Search for the cell housing the specified text and yield its (X, Y) center coordinate. 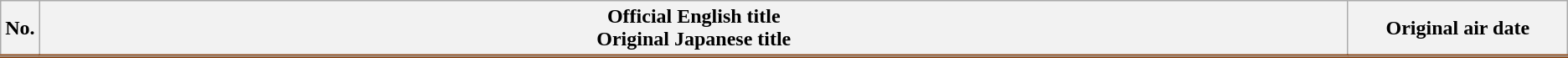
Official English title Original Japanese title (694, 29)
No. (20, 29)
Original air date (1457, 29)
